Identify which cell holds the provided text, then report its [x, y] central coordinate. 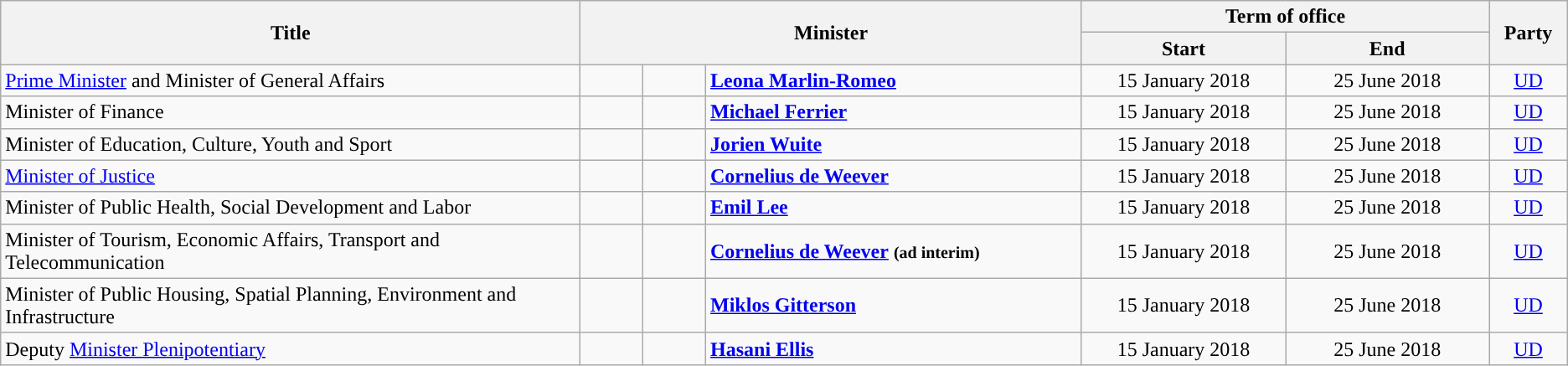
Minister of Finance [291, 112]
Party [1529, 33]
Miklos Gitterson [895, 305]
Term of office [1285, 17]
Leona Marlin-Romeo [895, 80]
Minister of Public Housing, Spatial Planning, Environment and Infrastructure [291, 305]
Jorien Wuite [895, 144]
Emil Lee [895, 208]
Start [1183, 49]
Cornelius de Weever (ad interim) [895, 251]
Minister of Tourism, Economic Affairs, Transport and Telecommunication [291, 251]
Minister [831, 33]
Cornelius de Weever [895, 176]
Michael Ferrier [895, 112]
Hasani Ellis [895, 348]
Deputy Minister Plenipotentiary [291, 348]
Minister of Public Health, Social Development and Labor [291, 208]
Prime Minister and Minister of General Affairs [291, 80]
End [1387, 49]
Title [291, 33]
Minister of Education, Culture, Youth and Sport [291, 144]
Minister of Justice [291, 176]
